Locate the cell with the specified text and output its (x, y) center coordinate. 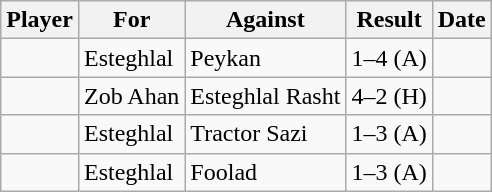
1–4 (A) (389, 58)
Tractor Sazi (266, 134)
For (131, 20)
Peykan (266, 58)
Against (266, 20)
Esteghlal Rasht (266, 96)
Date (462, 20)
Zob Ahan (131, 96)
Player (40, 20)
4–2 (H) (389, 96)
Foolad (266, 172)
Result (389, 20)
